Return [x, y] of the center of cell containing provided text 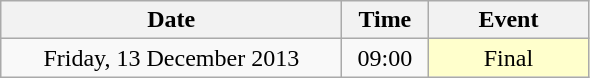
Time [385, 20]
Final [508, 58]
Event [508, 20]
Friday, 13 December 2013 [172, 58]
Date [172, 20]
09:00 [385, 58]
